Find where the given text appears and provide that cell's center as (X, Y) coordinate. 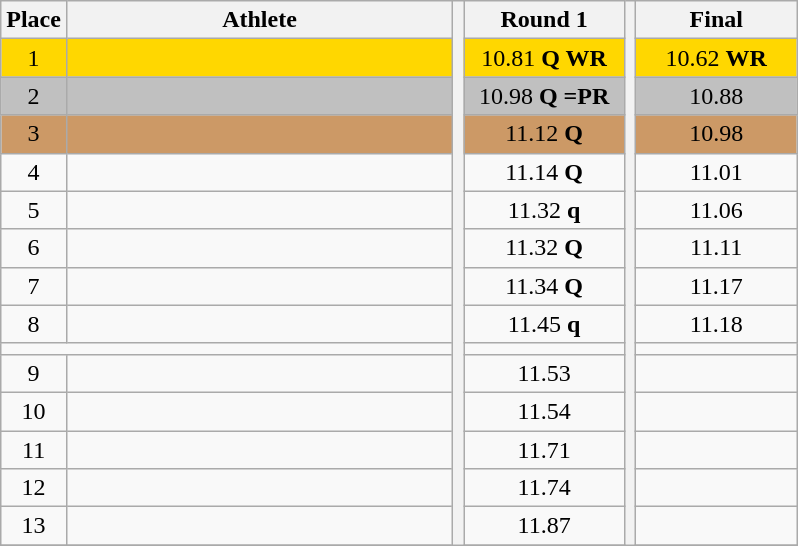
11.17 (716, 286)
11.14 Q (544, 172)
Place (34, 20)
11.53 (544, 373)
10.98 Q =PR (544, 96)
10.88 (716, 96)
11.87 (544, 526)
4 (34, 172)
9 (34, 373)
11.34 Q (544, 286)
11.01 (716, 172)
10 (34, 411)
11.18 (716, 324)
Round 1 (544, 20)
1 (34, 58)
5 (34, 210)
10.81 Q WR (544, 58)
Final (716, 20)
8 (34, 324)
11.32 Q (544, 248)
11.45 q (544, 324)
11.11 (716, 248)
11.12 Q (544, 134)
11.32 q (544, 210)
6 (34, 248)
11 (34, 449)
11.06 (716, 210)
13 (34, 526)
10.62 WR (716, 58)
12 (34, 488)
10.98 (716, 134)
11.74 (544, 488)
11.71 (544, 449)
Athlete (259, 20)
7 (34, 286)
3 (34, 134)
11.54 (544, 411)
2 (34, 96)
